Provide the (x, y) coordinate of the cell's center where the given text is located.  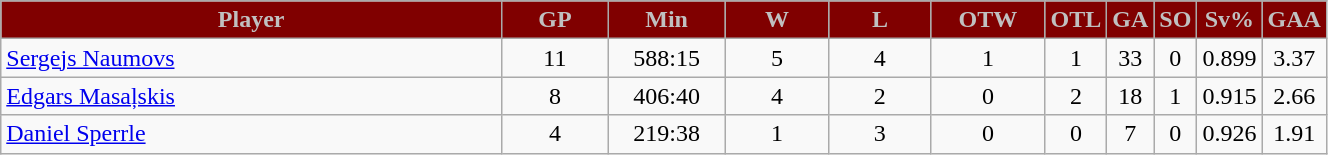
2.66 (1294, 96)
219:38 (666, 134)
Daniel Sperrle (252, 134)
0.915 (1230, 96)
W (777, 20)
GP (554, 20)
OTL (1076, 20)
GAA (1294, 20)
1.91 (1294, 134)
3.37 (1294, 58)
GA (1130, 20)
5 (777, 58)
7 (1130, 134)
Edgars Masaļskis (252, 96)
Sergejs Naumovs (252, 58)
8 (554, 96)
588:15 (666, 58)
Player (252, 20)
0.926 (1230, 134)
18 (1130, 96)
Min (666, 20)
L (880, 20)
406:40 (666, 96)
11 (554, 58)
Sv% (1230, 20)
33 (1130, 58)
OTW (988, 20)
0.899 (1230, 58)
3 (880, 134)
SO (1176, 20)
